Determine the (x, y) coordinate at the center of the cell enclosing the given text.  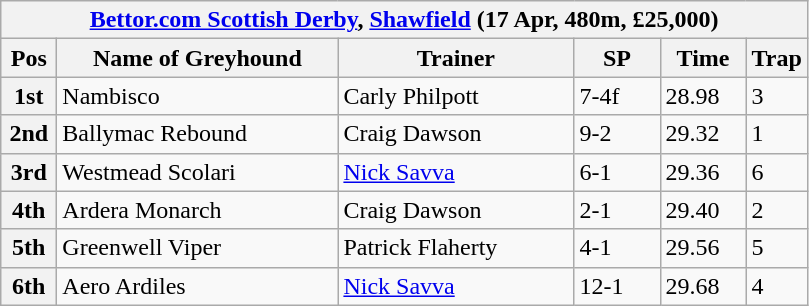
7-4f (617, 96)
Ballymac Rebound (198, 134)
4 (776, 286)
Aero Ardiles (198, 286)
28.98 (703, 96)
9-2 (617, 134)
Bettor.com Scottish Derby, Shawfield (17 Apr, 480m, £25,000) (404, 20)
5th (29, 248)
12-1 (617, 286)
5 (776, 248)
2-1 (617, 210)
29.36 (703, 172)
6-1 (617, 172)
4th (29, 210)
Ardera Monarch (198, 210)
1st (29, 96)
1 (776, 134)
29.32 (703, 134)
Carly Philpott (456, 96)
2nd (29, 134)
Trap (776, 58)
29.40 (703, 210)
29.68 (703, 286)
Name of Greyhound (198, 58)
Westmead Scolari (198, 172)
Nambisco (198, 96)
3rd (29, 172)
Trainer (456, 58)
Patrick Flaherty (456, 248)
4-1 (617, 248)
6th (29, 286)
2 (776, 210)
29.56 (703, 248)
3 (776, 96)
Time (703, 58)
SP (617, 58)
6 (776, 172)
Greenwell Viper (198, 248)
Pos (29, 58)
